For the text-containing cell, return its midpoint in [X, Y] coordinate format. 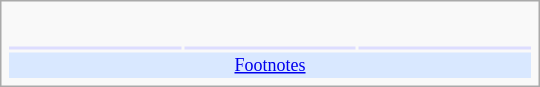
Footnotes [270, 65]
